For the text-containing cell, return its midpoint in (x, y) coordinate format. 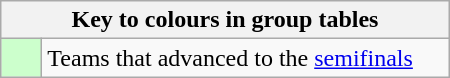
Teams that advanced to the semifinals (246, 58)
Key to colours in group tables (225, 20)
